Extract the [X, Y] coordinate from the center of the cell holding the provided text.  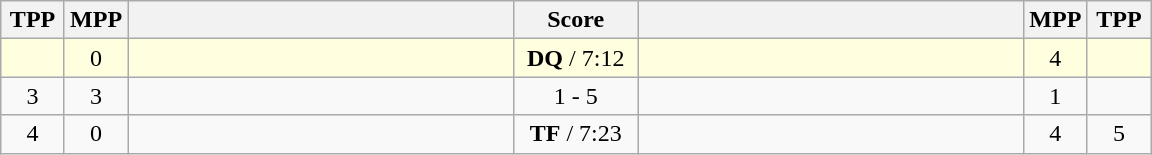
1 [1056, 96]
Score [576, 20]
1 - 5 [576, 96]
DQ / 7:12 [576, 58]
TF / 7:23 [576, 134]
5 [1119, 134]
